Identify which cell holds the provided text, then report its (x, y) central coordinate. 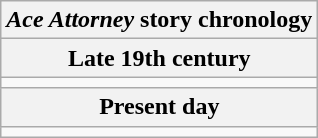
Late 19th century (160, 58)
Present day (160, 107)
Ace Attorney story chronology (160, 20)
